Provide the (X, Y) coordinate of the cell's center where the given text is located.  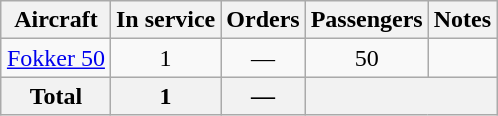
50 (366, 58)
Passengers (366, 20)
Total (56, 96)
Notes (462, 20)
Orders (263, 20)
In service (165, 20)
Fokker 50 (56, 58)
Aircraft (56, 20)
